Provide the [X, Y] coordinate of the cell's center where the given text is located.  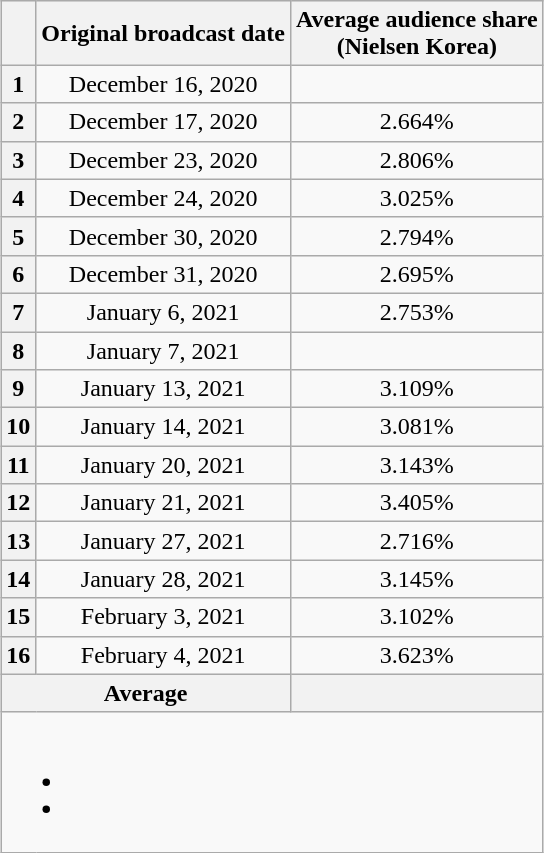
10 [18, 427]
12 [18, 503]
3.145% [416, 579]
January 21, 2021 [164, 503]
3.405% [416, 503]
2 [18, 122]
2.794% [416, 236]
9 [18, 389]
11 [18, 465]
December 31, 2020 [164, 274]
2.695% [416, 274]
January 6, 2021 [164, 312]
3.102% [416, 617]
Original broadcast date [164, 32]
December 24, 2020 [164, 198]
2.716% [416, 541]
14 [18, 579]
2.753% [416, 312]
8 [18, 351]
15 [18, 617]
3.143% [416, 465]
7 [18, 312]
February 3, 2021 [164, 617]
January 28, 2021 [164, 579]
December 16, 2020 [164, 84]
5 [18, 236]
December 30, 2020 [164, 236]
3.109% [416, 389]
January 14, 2021 [164, 427]
1 [18, 84]
January 20, 2021 [164, 465]
February 4, 2021 [164, 655]
December 17, 2020 [164, 122]
January 13, 2021 [164, 389]
Average [146, 693]
16 [18, 655]
3.081% [416, 427]
3.025% [416, 198]
13 [18, 541]
3.623% [416, 655]
3 [18, 160]
2.664% [416, 122]
4 [18, 198]
6 [18, 274]
January 27, 2021 [164, 541]
December 23, 2020 [164, 160]
January 7, 2021 [164, 351]
2.806% [416, 160]
Average audience share(Nielsen Korea) [416, 32]
